Pinpoint the cell where the given text exists, returning its (X, Y) midpoint coordinate. 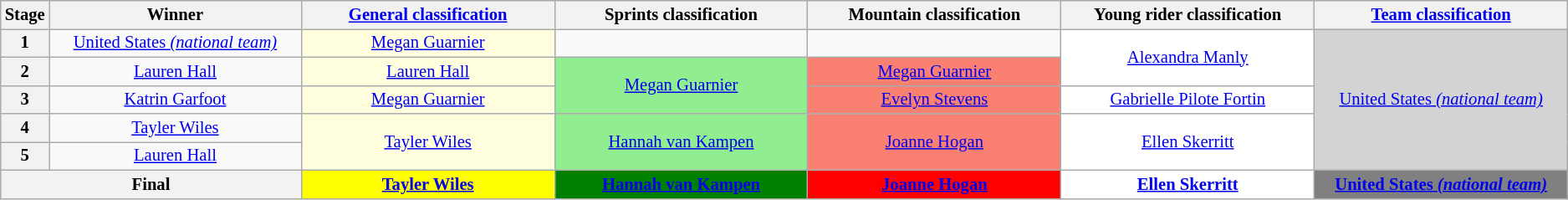
Final (151, 184)
Mountain classification (935, 14)
General classification (428, 14)
4 (25, 128)
2 (25, 71)
Young rider classification (1187, 14)
Alexandra Manly (1187, 57)
Sprints classification (681, 14)
5 (25, 156)
Stage (25, 14)
1 (25, 43)
Katrin Garfoot (176, 100)
Gabrielle Pilote Fortin (1187, 100)
3 (25, 100)
Team classification (1442, 14)
Winner (176, 14)
Evelyn Stevens (935, 100)
